Capture the cell that displays the provided text and extract its [x, y] central coordinate. 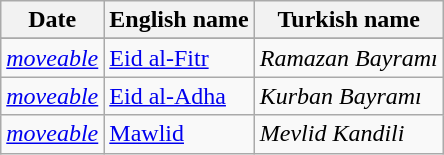
Turkish name [348, 20]
Date [52, 20]
Eid al-Fitr [179, 58]
Mevlid Kandili [348, 134]
Ramazan Bayramı [348, 58]
Eid al-Adha [179, 96]
Kurban Bayramı [348, 96]
Mawlid [179, 134]
English name [179, 20]
